Identify which cell holds the provided text, then report its (x, y) central coordinate. 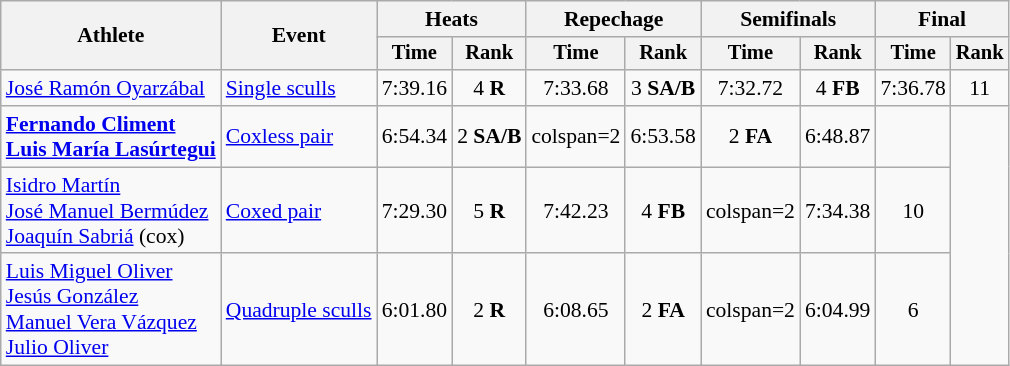
Single sculls (299, 88)
Fernando ClimentLuis María Lasúrtegui (111, 136)
Isidro MartínJosé Manuel BermúdezJoaquín Sabriá (cox) (111, 210)
Repechage (614, 19)
Coxed pair (299, 210)
6:48.87 (838, 136)
7:32.72 (750, 88)
6 (912, 310)
11 (980, 88)
2 R (489, 310)
6:04.99 (838, 310)
Athlete (111, 36)
7:36.78 (912, 88)
6:01.80 (414, 310)
Heats (452, 19)
7:29.30 (414, 210)
5 R (489, 210)
10 (912, 210)
6:53.58 (662, 136)
7:39.16 (414, 88)
7:42.23 (576, 210)
Event (299, 36)
4 R (489, 88)
2 SA/B (489, 136)
6:08.65 (576, 310)
José Ramón Oyarzábal (111, 88)
Final (942, 19)
3 SA/B (662, 88)
6:54.34 (414, 136)
7:33.68 (576, 88)
Quadruple sculls (299, 310)
Luis Miguel OliverJesús GonzálezManuel Vera VázquezJulio Oliver (111, 310)
Coxless pair (299, 136)
7:34.38 (838, 210)
Semifinals (788, 19)
